Identify which cell holds the provided text, then report its [x, y] central coordinate. 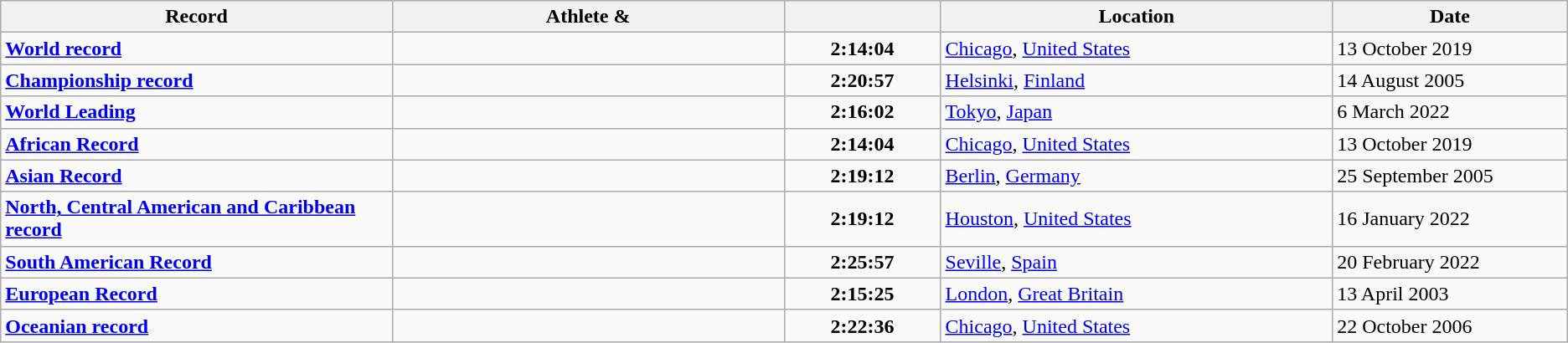
North, Central American and Caribbean record [197, 219]
Helsinki, Finland [1137, 80]
World record [197, 49]
2:20:57 [863, 80]
Seville, Spain [1137, 262]
2:15:25 [863, 294]
Asian Record [197, 176]
25 September 2005 [1451, 176]
2:22:36 [863, 325]
World Leading [197, 112]
Record [197, 17]
Location [1137, 17]
Oceanian record [197, 325]
6 March 2022 [1451, 112]
Athlete & [588, 17]
Championship record [197, 80]
London, Great Britain [1137, 294]
2:16:02 [863, 112]
Houston, United States [1137, 219]
22 October 2006 [1451, 325]
20 February 2022 [1451, 262]
13 April 2003 [1451, 294]
14 August 2005 [1451, 80]
Date [1451, 17]
2:25:57 [863, 262]
Berlin, Germany [1137, 176]
African Record [197, 144]
European Record [197, 294]
South American Record [197, 262]
Tokyo, Japan [1137, 112]
16 January 2022 [1451, 219]
